Pinpoint the cell where the given text exists, returning its (x, y) midpoint coordinate. 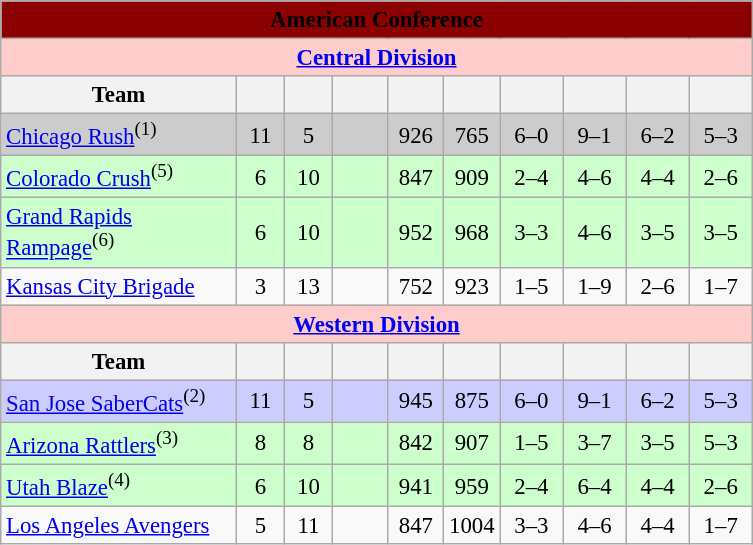
Kansas City Brigade (119, 286)
Western Division (377, 324)
941 (416, 485)
Arizona Rattlers(3) (119, 443)
Los Angeles Avengers (119, 526)
1–9 (594, 286)
945 (416, 401)
926 (416, 135)
3 (260, 286)
952 (416, 232)
6–4 (594, 485)
3–7 (594, 443)
1004 (472, 526)
907 (472, 443)
American Conference (377, 20)
San Jose SaberCats(2) (119, 401)
968 (472, 232)
752 (416, 286)
909 (472, 177)
Colorado Crush(5) (119, 177)
875 (472, 401)
923 (472, 286)
Chicago Rush(1) (119, 135)
765 (472, 135)
Central Division (377, 58)
959 (472, 485)
Utah Blaze(4) (119, 485)
Grand Rapids Rampage(6) (119, 232)
13 (308, 286)
842 (416, 443)
